Output the [X, Y] coordinate of the center of the cell containing the given text.  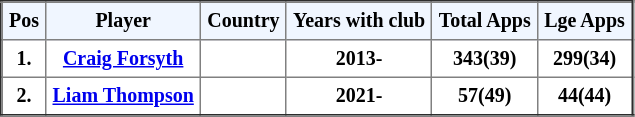
44(44) [586, 96]
Craig Forsyth [124, 59]
57(49) [485, 96]
Years with club [359, 21]
1. [24, 59]
Country [244, 21]
Player [124, 21]
Total Apps [485, 21]
Liam Thompson [124, 96]
299(34) [586, 59]
2013- [359, 59]
Pos [24, 21]
2021- [359, 96]
2. [24, 96]
Lge Apps [586, 21]
343(39) [485, 59]
